Return (X, Y) of the center of cell containing provided text 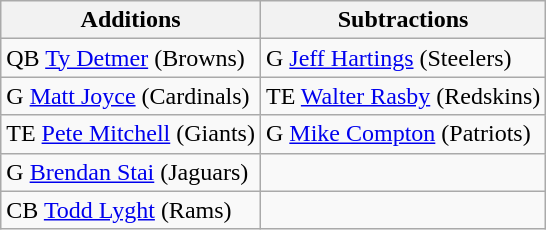
Additions (131, 20)
QB Ty Detmer (Browns) (131, 58)
G Mike Compton (Patriots) (402, 134)
G Matt Joyce (Cardinals) (131, 96)
CB Todd Lyght (Rams) (131, 210)
TE Walter Rasby (Redskins) (402, 96)
TE Pete Mitchell (Giants) (131, 134)
G Brendan Stai (Jaguars) (131, 172)
Subtractions (402, 20)
G Jeff Hartings (Steelers) (402, 58)
